Scan for the cell matching the given text and deliver its (x, y) coordinate at center. 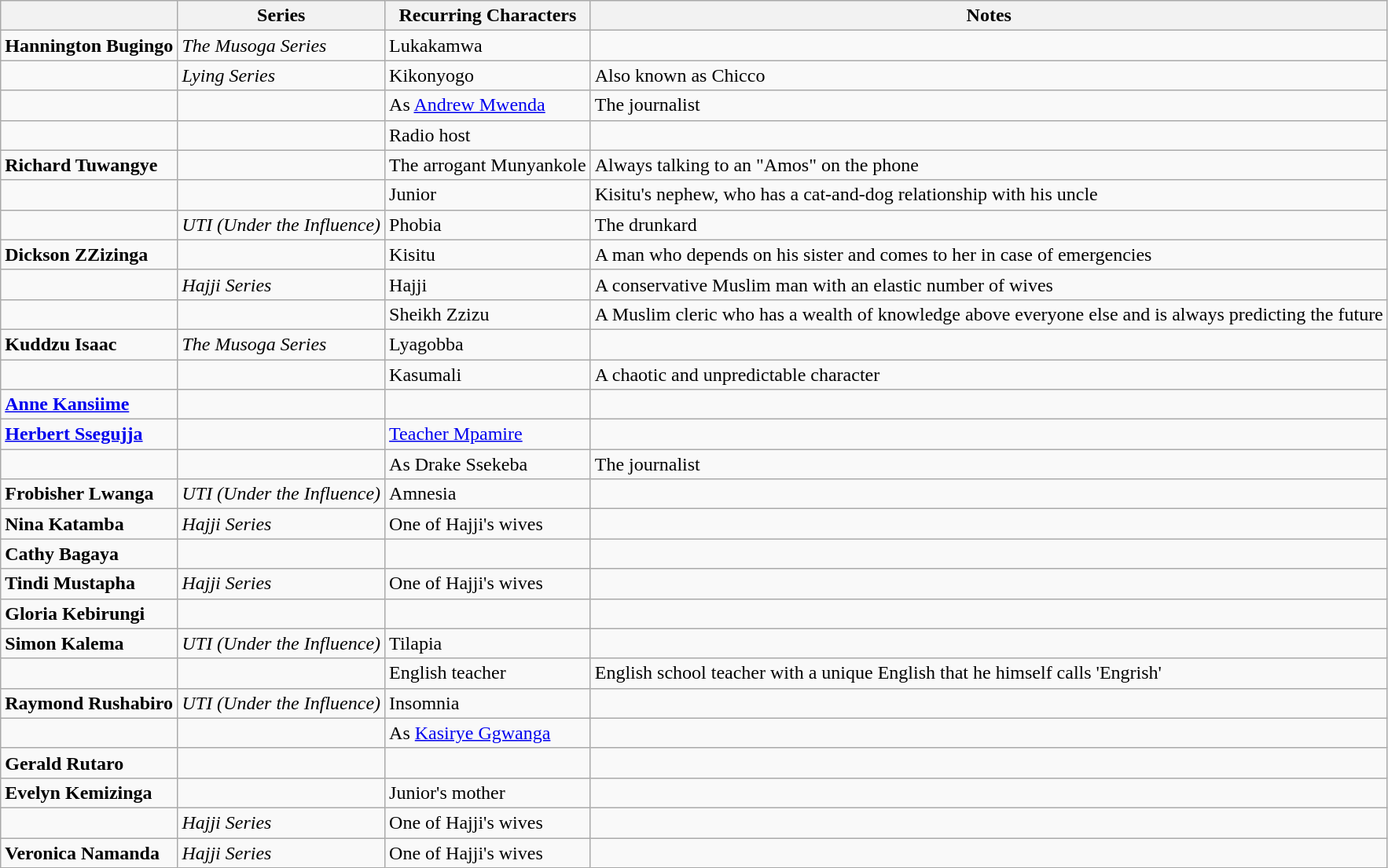
Also known as Chicco (989, 75)
Tilapia (488, 643)
Hannington Bugingo (90, 46)
Recurring Characters (488, 16)
As Andrew Mwenda (488, 105)
Anne Kansiime (90, 405)
English teacher (488, 673)
Evelyn Kemizinga (90, 793)
Kisitu's nephew, who has a cat-and-dog relationship with his uncle (989, 195)
Gerald Rutaro (90, 763)
Notes (989, 16)
Gloria Kebirungi (90, 613)
Lukakamwa (488, 46)
A Muslim cleric who has a wealth of knowledge above everyone else and is always predicting the future (989, 314)
Frobisher Lwanga (90, 494)
Series (281, 16)
Always talking to an "Amos" on the phone (989, 165)
Richard Tuwangye (90, 165)
Junior (488, 195)
Herbert Ssegujja (90, 434)
Radio host (488, 135)
Teacher Mpamire (488, 434)
Veronica Namanda (90, 852)
Sheikh Zzizu (488, 314)
Amnesia (488, 494)
English school teacher with a unique English that he himself calls 'Engrish' (989, 673)
Kisitu (488, 255)
Dickson ZZizinga (90, 255)
Simon Kalema (90, 643)
Tindi Mustapha (90, 584)
Insomnia (488, 703)
Junior's mother (488, 793)
Hajji (488, 284)
Kasumali (488, 375)
Cathy Bagaya (90, 554)
A conservative Muslim man with an elastic number of wives (989, 284)
Kikonyogo (488, 75)
Raymond Rushabiro (90, 703)
A man who depends on his sister and comes to her in case of emergencies (989, 255)
As Kasirye Ggwanga (488, 733)
As Drake Ssekeba (488, 464)
Lyagobba (488, 344)
The arrogant Munyankole (488, 165)
A chaotic and unpredictable character (989, 375)
Nina Katamba (90, 524)
Phobia (488, 225)
Lying Series (281, 75)
Kuddzu Isaac (90, 344)
The drunkard (989, 225)
